Pinpoint the cell where the given text exists, returning its (x, y) midpoint coordinate. 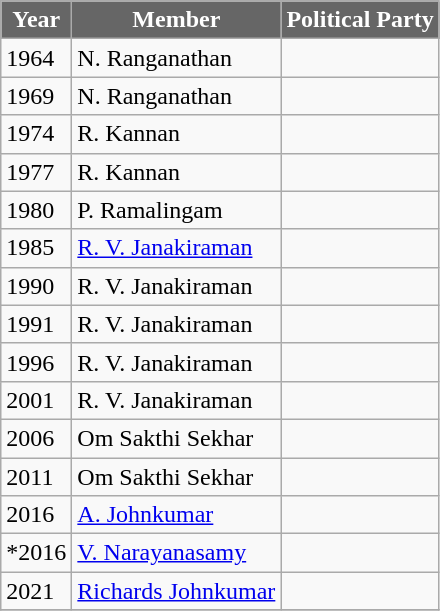
2021 (36, 591)
2006 (36, 438)
Political Party (360, 20)
1991 (36, 324)
1964 (36, 58)
Year (36, 20)
1974 (36, 134)
*2016 (36, 553)
1977 (36, 172)
1985 (36, 248)
2011 (36, 477)
Member (176, 20)
1996 (36, 362)
Richards Johnkumar (176, 591)
2001 (36, 400)
V. Narayanasamy (176, 553)
1990 (36, 286)
P. Ramalingam (176, 210)
2016 (36, 515)
1980 (36, 210)
A. Johnkumar (176, 515)
1969 (36, 96)
